For the text-containing cell, return its midpoint in [X, Y] coordinate format. 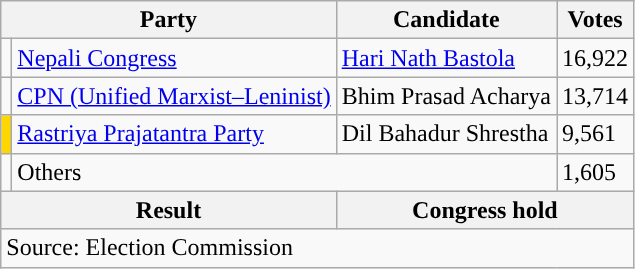
Hari Nath Bastola [446, 58]
Nepali Congress [174, 58]
1,605 [596, 172]
Bhim Prasad Acharya [446, 96]
Candidate [446, 20]
Others [284, 172]
9,561 [596, 134]
Party [168, 20]
CPN (Unified Marxist–Leninist) [174, 96]
Votes [596, 20]
Result [168, 210]
Source: Election Commission [318, 248]
Congress hold [484, 210]
Rastriya Prajatantra Party [174, 134]
16,922 [596, 58]
Dil Bahadur Shrestha [446, 134]
13,714 [596, 96]
